Output the (X, Y) coordinate of the center of the cell containing the given text.  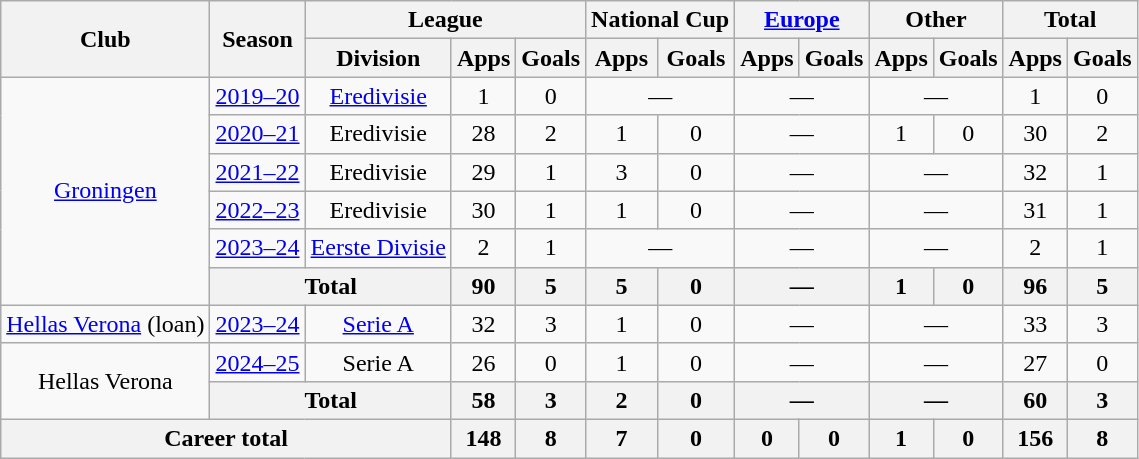
Season (258, 39)
League (446, 20)
2022–23 (258, 210)
27 (1035, 362)
2019–20 (258, 96)
2024–25 (258, 362)
31 (1035, 210)
156 (1035, 438)
2020–21 (258, 134)
Eerste Divisie (378, 248)
2021–22 (258, 172)
Division (378, 58)
Club (106, 39)
Europe (802, 20)
96 (1035, 286)
Groningen (106, 191)
58 (483, 400)
Hellas Verona (loan) (106, 324)
28 (483, 134)
National Cup (660, 20)
90 (483, 286)
33 (1035, 324)
Career total (226, 438)
Other (936, 20)
7 (622, 438)
60 (1035, 400)
26 (483, 362)
148 (483, 438)
Hellas Verona (106, 381)
29 (483, 172)
